Provide the [x, y] coordinate of the cell's center where the given text is located.  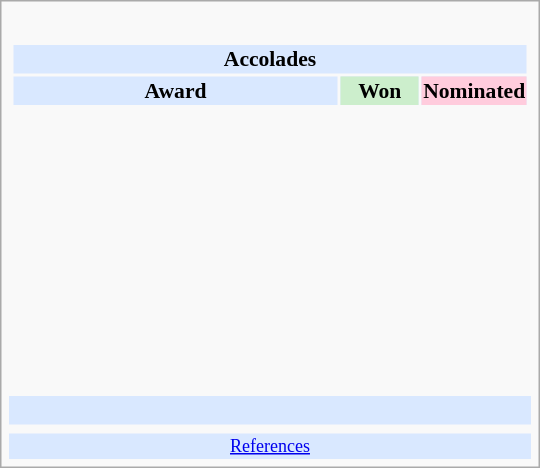
References [270, 446]
Won [380, 90]
Award [175, 90]
Nominated [474, 90]
Accolades [270, 59]
Accolades Award Won Nominated [270, 204]
